Pinpoint the cell where the given text exists, returning its (X, Y) midpoint coordinate. 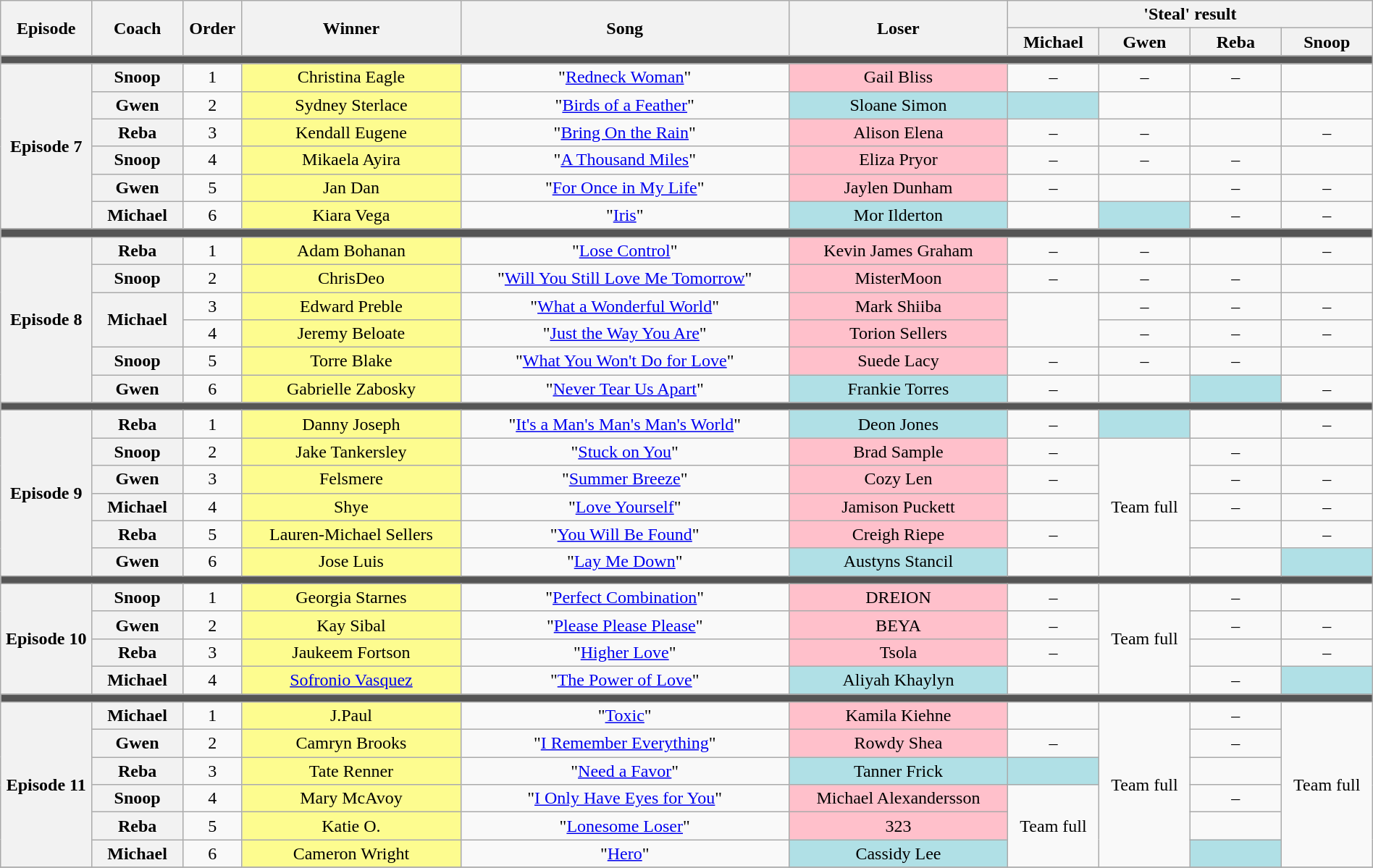
Episode 9 (46, 493)
323 (898, 826)
Georgia Starnes (351, 597)
Song (624, 28)
"What a Wonderful World" (624, 306)
"Redneck Woman" (624, 77)
"I Remember Everything" (624, 743)
Sloane Simon (898, 105)
"Iris" (624, 215)
Katie O. (351, 826)
Episode 11 (46, 785)
"Lonesome Loser" (624, 826)
Brad Sample (898, 452)
Tate Renner (351, 771)
Shye (351, 507)
Cozy Len (898, 479)
Jose Luis (351, 562)
Jan Dan (351, 187)
"Lay Me Down" (624, 562)
Episode (46, 28)
"Birds of a Feather" (624, 105)
"It's a Man's Man's Man's World" (624, 424)
'Steal' result (1191, 14)
"Will You Still Love Me Tomorrow" (624, 278)
"Just the Way You Are" (624, 334)
Jake Tankersley (351, 452)
Mor Ilderton (898, 215)
Austyns Stancil (898, 562)
Winner (351, 28)
Frankie Torres (898, 389)
Felsmere (351, 479)
Order (213, 28)
DREION (898, 597)
Michael Alexandersson (898, 799)
Mark Shiiba (898, 306)
Christina Eagle (351, 77)
Alison Elena (898, 132)
"Summer Breeze" (624, 479)
Sydney Sterlace (351, 105)
Kendall Eugene (351, 132)
Gail Bliss (898, 77)
Tsola (898, 652)
Torion Sellers (898, 334)
"For Once in My Life" (624, 187)
"Toxic" (624, 716)
Suede Lacy (898, 361)
Mary McAvoy (351, 799)
Danny Joseph (351, 424)
"Never Tear Us Apart" (624, 389)
Jaylen Dunham (898, 187)
Kay Sibal (351, 625)
"Higher Love" (624, 652)
Jamison Puckett (898, 507)
"Please Please Please" (624, 625)
Torre Blake (351, 361)
"Hero" (624, 854)
Rowdy Shea (898, 743)
"I Only Have Eyes for You" (624, 799)
"A Thousand Miles" (624, 160)
Kamila Kiehne (898, 716)
Kiara Vega (351, 215)
Eliza Pryor (898, 160)
Lauren-Michael Sellers (351, 534)
"You Will Be Found" (624, 534)
Cassidy Lee (898, 854)
Jeremy Beloate (351, 334)
ChrisDeo (351, 278)
MisterMoon (898, 278)
Jaukeem Fortson (351, 652)
Episode 8 (46, 319)
"Lose Control" (624, 250)
Creigh Riepe (898, 534)
Cameron Wright (351, 854)
Adam Bohanan (351, 250)
"The Power of Love" (624, 680)
Kevin James Graham (898, 250)
"Need a Favor" (624, 771)
Episode 10 (46, 639)
J.Paul (351, 716)
Edward Preble (351, 306)
Deon Jones (898, 424)
Coach (138, 28)
BEYA (898, 625)
Aliyah Khaylyn (898, 680)
Sofronio Vasquez (351, 680)
"Love Yourself" (624, 507)
Mikaela Ayira (351, 160)
Episode 7 (46, 146)
"Bring On the Rain" (624, 132)
"Stuck on You" (624, 452)
"What You Won't Do for Love" (624, 361)
Gabrielle Zabosky (351, 389)
Tanner Frick (898, 771)
"Perfect Combination" (624, 597)
Camryn Brooks (351, 743)
Loser (898, 28)
